From the cell containing the given text, extract its center point as [X, Y] coordinate. 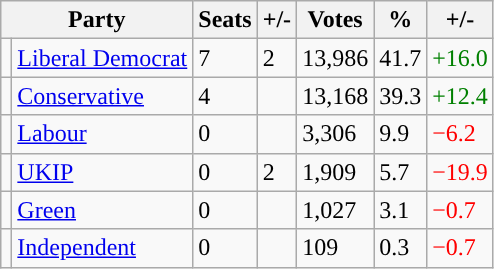
Seats [225, 20]
Labour [102, 134]
+16.0 [460, 58]
3,306 [336, 134]
UKIP [102, 172]
41.7 [400, 58]
109 [336, 248]
Liberal Democrat [102, 58]
13,986 [336, 58]
5.7 [400, 172]
Party [97, 20]
4 [225, 96]
Conservative [102, 96]
7 [225, 58]
Independent [102, 248]
1,909 [336, 172]
−19.9 [460, 172]
% [400, 20]
0.3 [400, 248]
−6.2 [460, 134]
Votes [336, 20]
39.3 [400, 96]
Green [102, 210]
3.1 [400, 210]
1,027 [336, 210]
13,168 [336, 96]
9.9 [400, 134]
+12.4 [460, 96]
